Extract the [x, y] coordinate from the center of the cell holding the provided text.  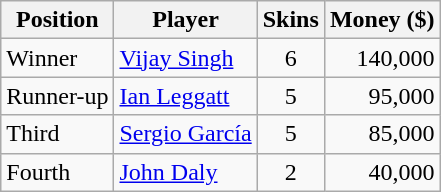
Third [58, 134]
Winner [58, 58]
95,000 [382, 96]
40,000 [382, 172]
Sergio García [186, 134]
Player [186, 20]
Runner-up [58, 96]
Vijay Singh [186, 58]
Ian Leggatt [186, 96]
2 [290, 172]
85,000 [382, 134]
Skins [290, 20]
John Daly [186, 172]
6 [290, 58]
Position [58, 20]
140,000 [382, 58]
Fourth [58, 172]
Money ($) [382, 20]
